Search for the cell housing the specified text and yield its (x, y) center coordinate. 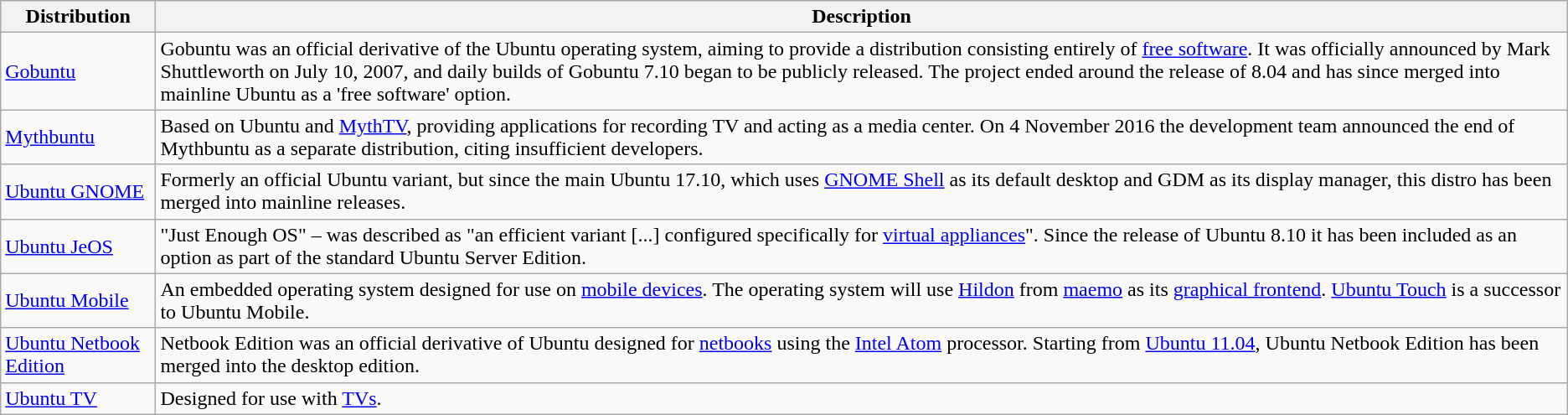
Mythbuntu (79, 137)
Ubuntu JeOS (79, 246)
Distribution (79, 17)
Ubuntu Mobile (79, 300)
Ubuntu Netbook Edition (79, 355)
Designed for use with TVs. (861, 398)
Ubuntu TV (79, 398)
Description (861, 17)
Ubuntu GNOME (79, 191)
Gobuntu (79, 71)
